Detect which cell encompasses the target text, then output its (x, y) center coordinate. 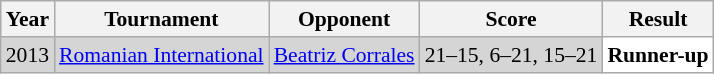
Tournament (162, 19)
Beatriz Corrales (344, 55)
Romanian International (162, 55)
Result (658, 19)
Runner-up (658, 55)
Opponent (344, 19)
21–15, 6–21, 15–21 (512, 55)
2013 (28, 55)
Score (512, 19)
Year (28, 19)
